Extract the [x, y] coordinate from the center of the cell holding the provided text.  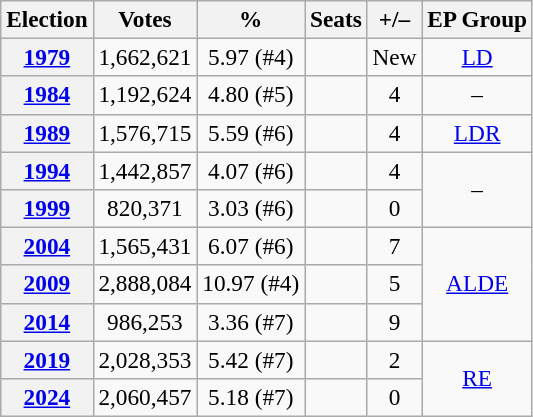
3.03 (#6) [251, 208]
RE [478, 378]
7 [394, 246]
2,888,084 [145, 284]
LD [478, 57]
Seats [336, 19]
2014 [47, 322]
3.36 (#7) [251, 322]
986,253 [145, 322]
Votes [145, 19]
1984 [47, 95]
5.18 (#7) [251, 397]
ALDE [478, 284]
2004 [47, 246]
1999 [47, 208]
5.59 (#6) [251, 133]
9 [394, 322]
1994 [47, 170]
1,565,431 [145, 246]
% [251, 19]
4.80 (#5) [251, 95]
1,662,621 [145, 57]
2009 [47, 284]
1,192,624 [145, 95]
5 [394, 284]
LDR [478, 133]
EP Group [478, 19]
2 [394, 359]
Election [47, 19]
5.42 (#7) [251, 359]
2019 [47, 359]
6.07 (#6) [251, 246]
1,576,715 [145, 133]
2024 [47, 397]
2,028,353 [145, 359]
10.97 (#4) [251, 284]
820,371 [145, 208]
4.07 (#6) [251, 170]
5.97 (#4) [251, 57]
+/– [394, 19]
1,442,857 [145, 170]
2,060,457 [145, 397]
1989 [47, 133]
New [394, 57]
1979 [47, 57]
